Locate the cell with the specified text and output its (X, Y) center coordinate. 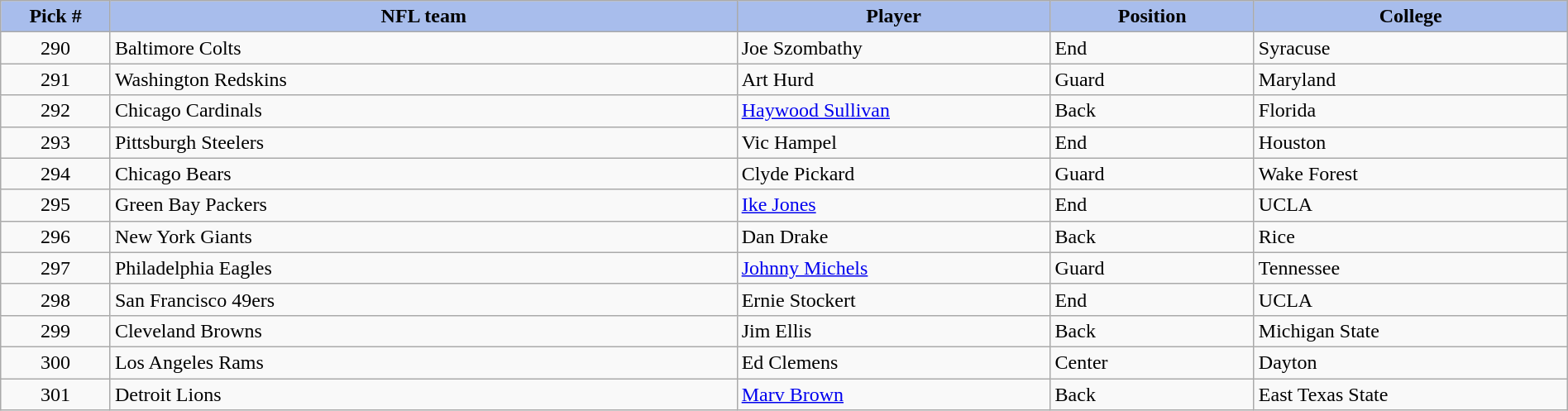
292 (56, 111)
San Francisco 49ers (423, 299)
NFL team (423, 17)
Baltimore Colts (423, 48)
300 (56, 362)
Johnny Michels (893, 268)
295 (56, 205)
Washington Redskins (423, 79)
Ed Clemens (893, 362)
Syracuse (1411, 48)
Position (1152, 17)
Vic Hampel (893, 142)
296 (56, 237)
Ike Jones (893, 205)
297 (56, 268)
290 (56, 48)
Tennessee (1411, 268)
Clyde Pickard (893, 174)
Joe Szombathy (893, 48)
Player (893, 17)
Center (1152, 362)
Dayton (1411, 362)
Haywood Sullivan (893, 111)
Detroit Lions (423, 394)
298 (56, 299)
299 (56, 331)
Chicago Cardinals (423, 111)
Dan Drake (893, 237)
Green Bay Packers (423, 205)
Los Angeles Rams (423, 362)
Pick # (56, 17)
291 (56, 79)
Cleveland Browns (423, 331)
Michigan State (1411, 331)
Houston (1411, 142)
Marv Brown (893, 394)
301 (56, 394)
Art Hurd (893, 79)
East Texas State (1411, 394)
Florida (1411, 111)
Pittsburgh Steelers (423, 142)
294 (56, 174)
College (1411, 17)
Wake Forest (1411, 174)
Maryland (1411, 79)
Jim Ellis (893, 331)
Ernie Stockert (893, 299)
Chicago Bears (423, 174)
Philadelphia Eagles (423, 268)
293 (56, 142)
New York Giants (423, 237)
Rice (1411, 237)
